Output the [x, y] coordinate of the center of the cell containing the given text.  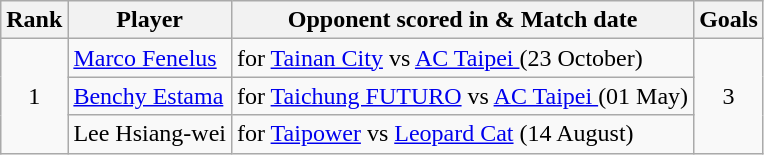
1 [34, 96]
for Taichung FUTURO vs AC Taipei (01 May) [463, 96]
Marco Fenelus [150, 58]
3 [729, 96]
Opponent scored in & Match date [463, 20]
Player [150, 20]
Rank [34, 20]
for Taipower vs Leopard Cat (14 August) [463, 134]
Goals [729, 20]
Benchy Estama [150, 96]
Lee Hsiang-wei [150, 134]
for Tainan City vs AC Taipei (23 October) [463, 58]
